Scan for the cell matching the given text and deliver its [x, y] coordinate at center. 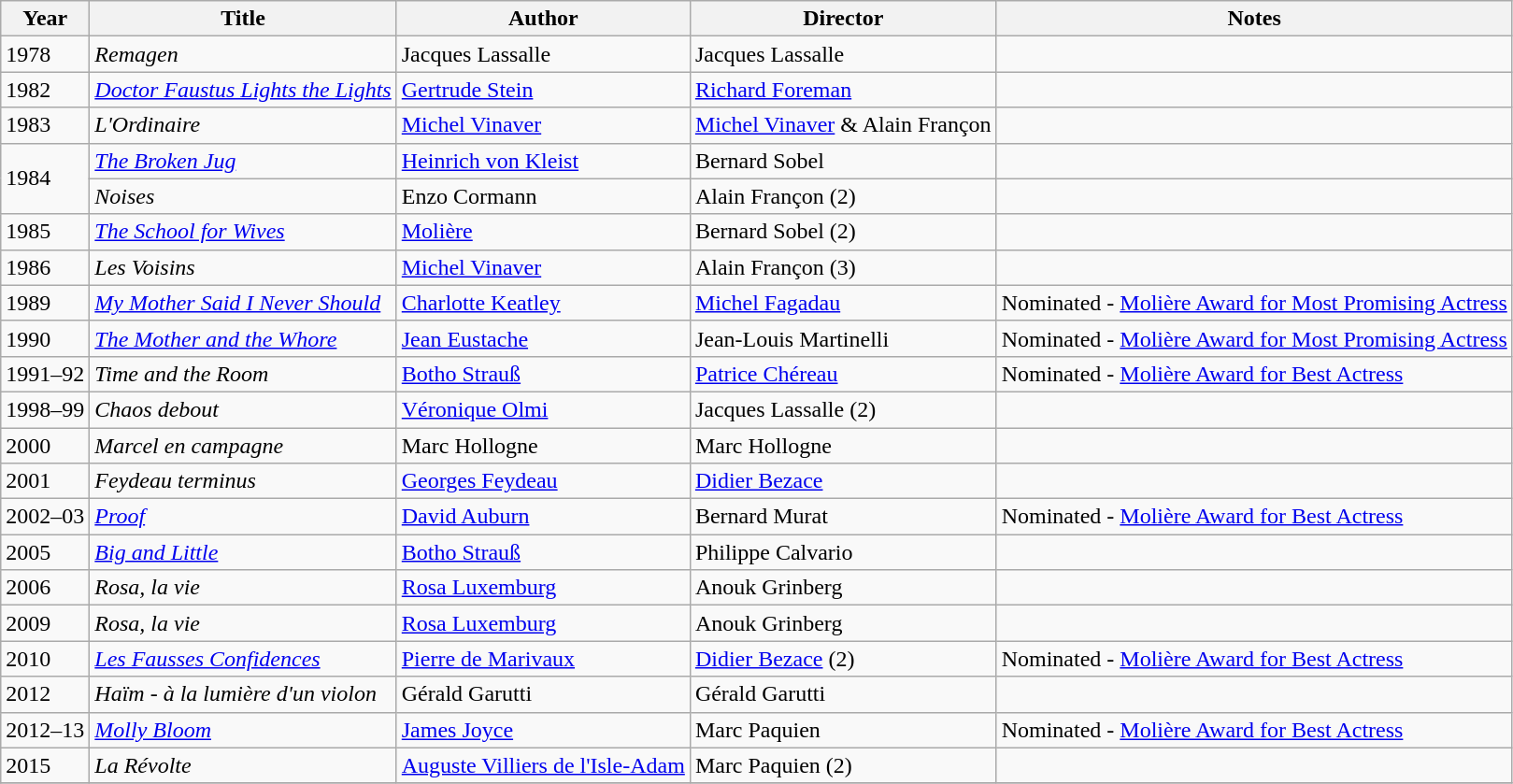
Feydeau terminus [243, 481]
1982 [45, 90]
Enzo Cormann [543, 196]
Time and the Room [243, 374]
Didier Bezace [843, 481]
Alain Françon (3) [843, 267]
1983 [45, 125]
2012–13 [45, 730]
1989 [45, 303]
Jean Eustache [543, 338]
1984 [45, 178]
Marc Paquien (2) [843, 765]
Heinrich von Kleist [543, 161]
Alain Françon (2) [843, 196]
Author [543, 19]
Marcel en campagne [243, 446]
1985 [45, 232]
Bernard Murat [843, 517]
1991–92 [45, 374]
Véronique Olmi [543, 409]
2005 [45, 552]
Proof [243, 517]
Title [243, 19]
Bernard Sobel (2) [843, 232]
Big and Little [243, 552]
2015 [45, 765]
Richard Foreman [843, 90]
Philippe Calvario [843, 552]
L'Ordinaire [243, 125]
Bernard Sobel [843, 161]
2010 [45, 659]
Auguste Villiers de l'Isle-Adam [543, 765]
The Mother and the Whore [243, 338]
Michel Fagadau [843, 303]
Molière [543, 232]
Marc Paquien [843, 730]
2001 [45, 481]
Jean-Louis Martinelli [843, 338]
1998–99 [45, 409]
The School for Wives [243, 232]
Gertrude Stein [543, 90]
2006 [45, 588]
Molly Bloom [243, 730]
Doctor Faustus Lights the Lights [243, 90]
Pierre de Marivaux [543, 659]
Noises [243, 196]
Notes [1254, 19]
2002–03 [45, 517]
Patrice Chéreau [843, 374]
The Broken Jug [243, 161]
Charlotte Keatley [543, 303]
1990 [45, 338]
Year [45, 19]
Didier Bezace (2) [843, 659]
1986 [45, 267]
2012 [45, 694]
La Révolte [243, 765]
David Auburn [543, 517]
Remagen [243, 54]
Georges Feydeau [543, 481]
Jacques Lassalle (2) [843, 409]
Les Voisins [243, 267]
Michel Vinaver & Alain Françon [843, 125]
James Joyce [543, 730]
Les Fausses Confidences [243, 659]
Chaos debout [243, 409]
2000 [45, 446]
1978 [45, 54]
2009 [45, 623]
Director [843, 19]
My Mother Said I Never Should [243, 303]
Haïm - à la lumière d'un violon [243, 694]
